Locate the cell with the specified text and output its (X, Y) center coordinate. 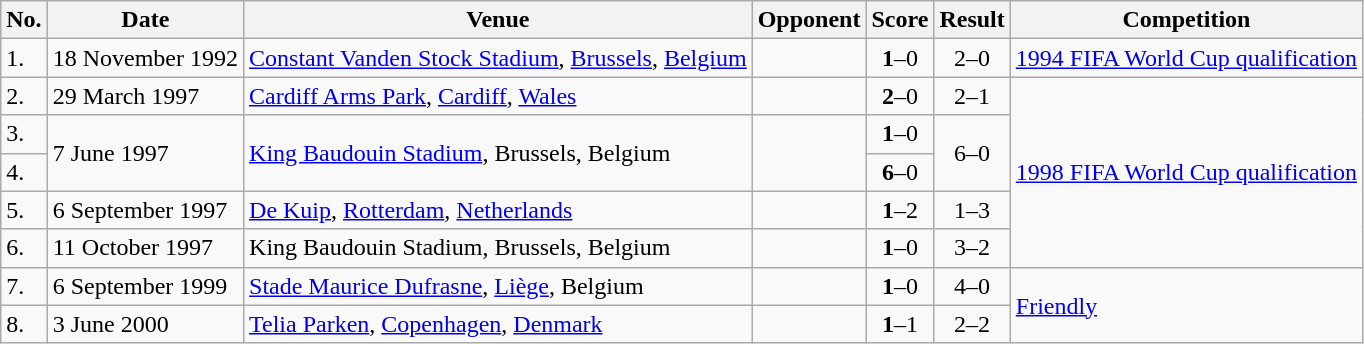
2–2 (972, 324)
4–0 (972, 286)
4. (24, 172)
Score (900, 20)
1–2 (900, 210)
Date (145, 20)
1–1 (900, 324)
2. (24, 96)
3 June 2000 (145, 324)
Constant Vanden Stock Stadium, Brussels, Belgium (498, 58)
Result (972, 20)
11 October 1997 (145, 248)
Stade Maurice Dufrasne, Liège, Belgium (498, 286)
7 June 1997 (145, 153)
6. (24, 248)
De Kuip, Rotterdam, Netherlands (498, 210)
3. (24, 134)
18 November 1992 (145, 58)
Friendly (1186, 305)
6 September 1997 (145, 210)
1–3 (972, 210)
Competition (1186, 20)
6 September 1999 (145, 286)
7. (24, 286)
5. (24, 210)
1994 FIFA World Cup qualification (1186, 58)
2–1 (972, 96)
3–2 (972, 248)
Cardiff Arms Park, Cardiff, Wales (498, 96)
Opponent (809, 20)
8. (24, 324)
Telia Parken, Copenhagen, Denmark (498, 324)
1. (24, 58)
Venue (498, 20)
29 March 1997 (145, 96)
1998 FIFA World Cup qualification (1186, 172)
No. (24, 20)
